Identify which cell holds the provided text, then report its (X, Y) central coordinate. 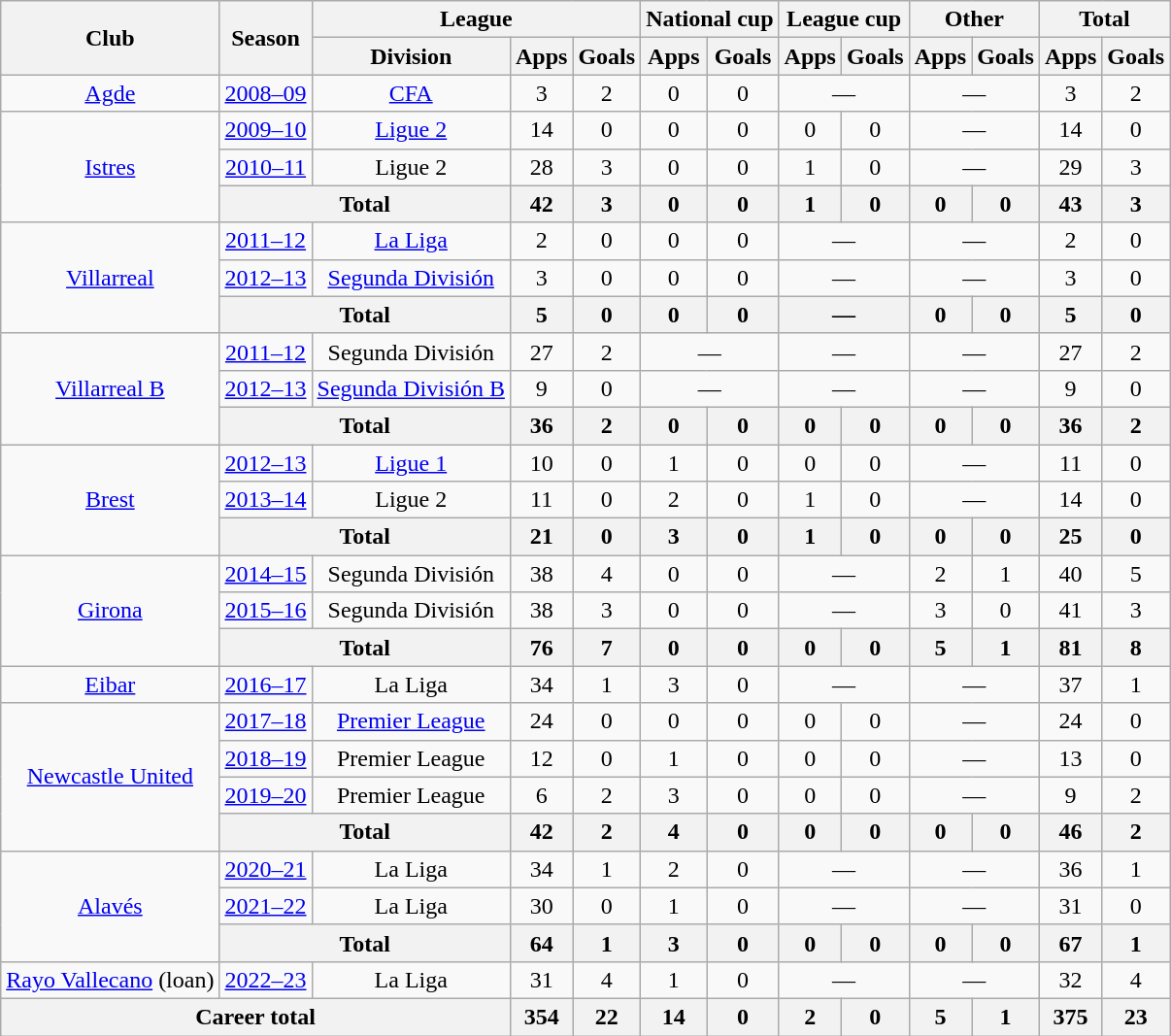
Brest (111, 500)
League cup (844, 19)
2013–14 (266, 500)
32 (1070, 980)
21 (541, 537)
46 (1070, 832)
Newcastle United (111, 777)
Season (266, 38)
Career total (256, 1017)
Division (411, 56)
37 (1070, 685)
2009–10 (266, 130)
2010–11 (266, 167)
2020–21 (266, 869)
81 (1070, 648)
43 (1070, 204)
375 (1070, 1017)
Villarreal B (111, 388)
12 (541, 758)
Rayo Vallecano (loan) (111, 980)
23 (1136, 1017)
League (476, 19)
2017–18 (266, 721)
Ligue 1 (411, 463)
13 (1070, 758)
Villarreal (111, 278)
64 (541, 943)
2008–09 (266, 93)
2016–17 (266, 685)
Istres (111, 167)
Girona (111, 611)
2019–20 (266, 795)
30 (541, 906)
2014–15 (266, 574)
2022–23 (266, 980)
22 (607, 1017)
Alavés (111, 906)
41 (1070, 611)
67 (1070, 943)
8 (1136, 648)
Segunda División B (411, 388)
CFA (411, 93)
7 (607, 648)
Agde (111, 93)
2021–22 (266, 906)
10 (541, 463)
25 (1070, 537)
40 (1070, 574)
Other (974, 19)
6 (541, 795)
2015–16 (266, 611)
354 (541, 1017)
29 (1070, 167)
Club (111, 38)
Eibar (111, 685)
National cup (710, 19)
2018–19 (266, 758)
28 (541, 167)
76 (541, 648)
